Detect which cell encompasses the target text, then output its [x, y] center coordinate. 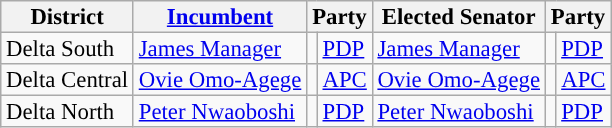
Elected Senator [458, 17]
District [68, 17]
Delta South [68, 49]
Delta North [68, 112]
Incumbent [220, 17]
Delta Central [68, 80]
